Extract the [X, Y] coordinate from the center of the cell holding the provided text.  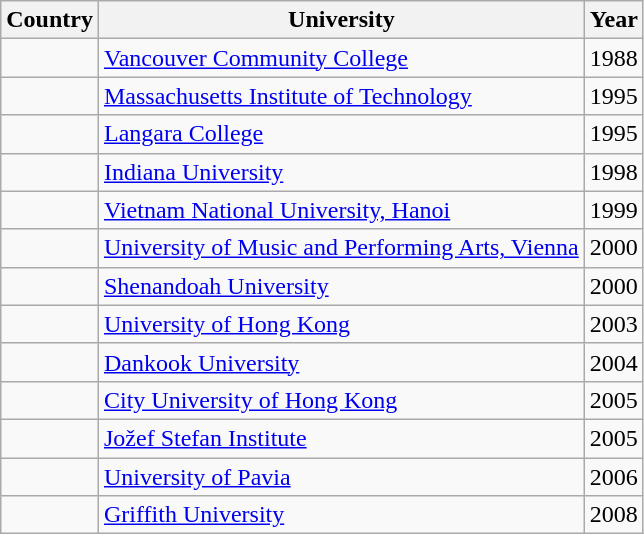
University [341, 20]
1999 [614, 210]
1998 [614, 172]
Country [50, 20]
City University of Hong Kong [341, 400]
2006 [614, 477]
Shenandoah University [341, 286]
2004 [614, 362]
1988 [614, 58]
Indiana University [341, 172]
Massachusetts Institute of Technology [341, 96]
University of Hong Kong [341, 324]
Jožef Stefan Institute [341, 438]
University of Music and Performing Arts, Vienna [341, 248]
Vancouver Community College [341, 58]
2003 [614, 324]
Vietnam National University, Hanoi [341, 210]
Year [614, 20]
Langara College [341, 134]
Griffith University [341, 515]
2008 [614, 515]
Dankook University [341, 362]
University of Pavia [341, 477]
